Pinpoint the cell where the given text exists, returning its (x, y) midpoint coordinate. 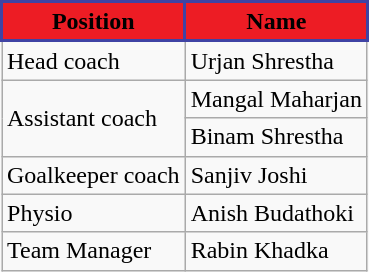
Urjan Shrestha (276, 60)
Sanjiv Joshi (276, 175)
Mangal Maharjan (276, 99)
Position (94, 22)
Name (276, 22)
Goalkeeper coach (94, 175)
Physio (94, 213)
Binam Shrestha (276, 137)
Rabin Khadka (276, 251)
Team Manager (94, 251)
Assistant coach (94, 118)
Anish Budathoki (276, 213)
Head coach (94, 60)
